Capture the cell that displays the provided text and extract its [X, Y] central coordinate. 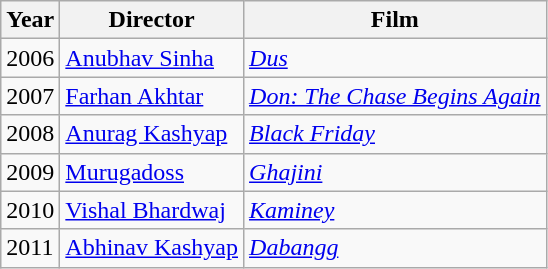
Black Friday [396, 134]
2011 [30, 248]
2009 [30, 172]
Dabangg [396, 248]
Year [30, 20]
Anurag Kashyap [152, 134]
Anubhav Sinha [152, 58]
2010 [30, 210]
Vishal Bhardwaj [152, 210]
Film [396, 20]
Abhinav Kashyap [152, 248]
Don: The Chase Begins Again [396, 96]
2008 [30, 134]
Farhan Akhtar [152, 96]
Murugadoss [152, 172]
2007 [30, 96]
2006 [30, 58]
Ghajini [396, 172]
Dus [396, 58]
Director [152, 20]
Kaminey [396, 210]
